From the cell containing the given text, extract its center point as [X, Y] coordinate. 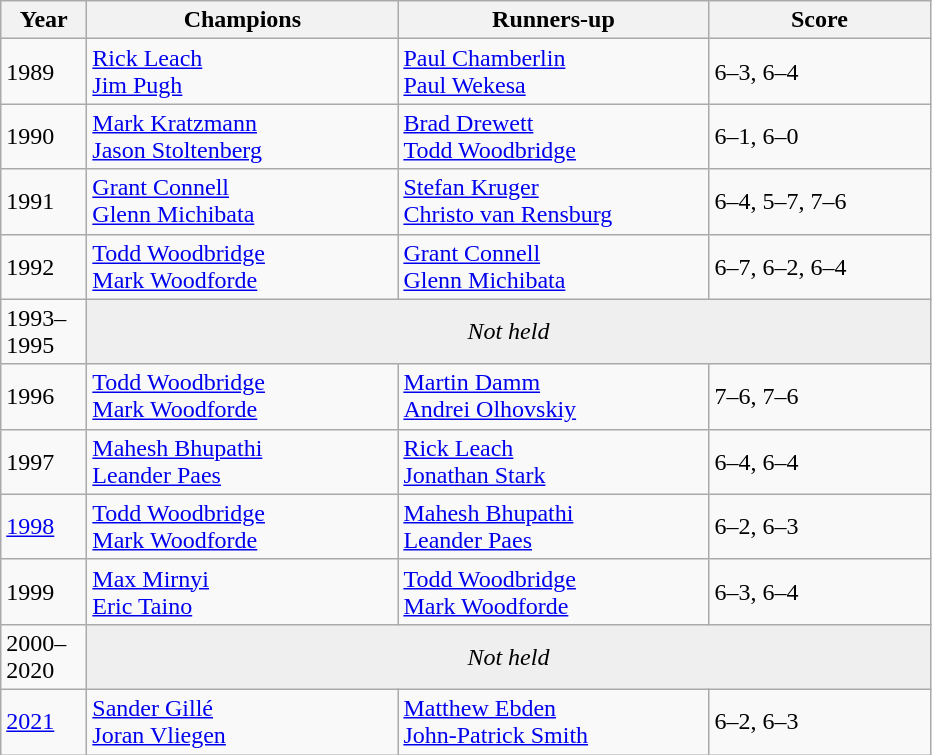
7–6, 7–6 [820, 396]
Score [820, 20]
2000–2020 [44, 656]
6–4, 5–7, 7–6 [820, 202]
1991 [44, 202]
Matthew Ebden John-Patrick Smith [554, 722]
Sander Gillé Joran Vliegen [242, 722]
1992 [44, 266]
1998 [44, 526]
Year [44, 20]
1989 [44, 72]
6–7, 6–2, 6–4 [820, 266]
Stefan Kruger Christo van Rensburg [554, 202]
6–1, 6–0 [820, 136]
1997 [44, 462]
1999 [44, 592]
6–4, 6–4 [820, 462]
1993–1995 [44, 332]
Rick Leach Jim Pugh [242, 72]
1990 [44, 136]
Runners-up [554, 20]
Rick Leach Jonathan Stark [554, 462]
Paul Chamberlin Paul Wekesa [554, 72]
Martin Damm Andrei Olhovskiy [554, 396]
Mark Kratzmann Jason Stoltenberg [242, 136]
2021 [44, 722]
1996 [44, 396]
Champions [242, 20]
Max Mirnyi Eric Taino [242, 592]
Brad Drewett Todd Woodbridge [554, 136]
